Output the (X, Y) coordinate of the center of the cell containing the given text.  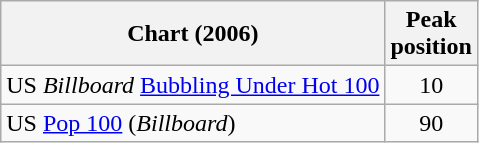
US Billboard Bubbling Under Hot 100 (193, 85)
10 (431, 85)
90 (431, 123)
US Pop 100 (Billboard) (193, 123)
Peakposition (431, 34)
Chart (2006) (193, 34)
